For the text-containing cell, return its midpoint in [X, Y] coordinate format. 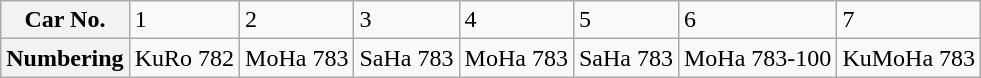
1 [184, 20]
2 [297, 20]
5 [626, 20]
MoHa 783-100 [757, 58]
3 [406, 20]
7 [909, 20]
6 [757, 20]
Numbering [65, 58]
KuRo 782 [184, 58]
4 [516, 20]
KuMoHa 783 [909, 58]
Car No. [65, 20]
